Locate the cell with the specified text and output its (X, Y) center coordinate. 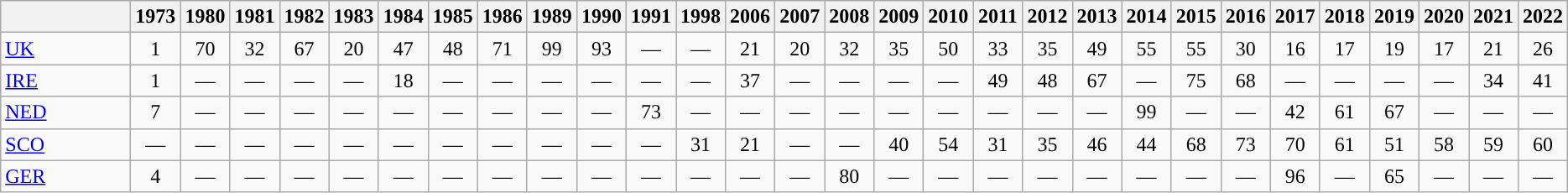
60 (1544, 144)
1982 (304, 17)
46 (1097, 144)
4 (156, 176)
1973 (156, 17)
2014 (1146, 17)
34 (1493, 81)
2017 (1295, 17)
1984 (403, 17)
2009 (899, 17)
59 (1493, 144)
30 (1245, 49)
2020 (1443, 17)
26 (1544, 49)
58 (1443, 144)
93 (601, 49)
75 (1196, 81)
37 (750, 81)
2007 (800, 17)
54 (948, 144)
50 (948, 49)
2018 (1344, 17)
SCO (65, 144)
2010 (948, 17)
96 (1295, 176)
NED (65, 112)
1990 (601, 17)
41 (1544, 81)
1998 (701, 17)
1980 (205, 17)
UK (65, 49)
1981 (255, 17)
2016 (1245, 17)
7 (156, 112)
16 (1295, 49)
42 (1295, 112)
40 (899, 144)
1989 (552, 17)
1983 (354, 17)
47 (403, 49)
18 (403, 81)
2013 (1097, 17)
65 (1394, 176)
19 (1394, 49)
2006 (750, 17)
80 (849, 176)
2011 (998, 17)
2012 (1047, 17)
2022 (1544, 17)
2019 (1394, 17)
71 (502, 49)
1986 (502, 17)
33 (998, 49)
2021 (1493, 17)
44 (1146, 144)
1985 (453, 17)
2008 (849, 17)
2015 (1196, 17)
IRE (65, 81)
1991 (651, 17)
51 (1394, 144)
GER (65, 176)
